For the text-containing cell, return its midpoint in (X, Y) coordinate format. 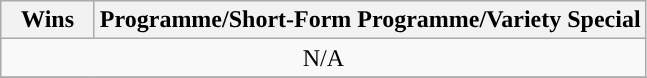
Wins (48, 20)
Programme/Short-Form Programme/Variety Special (370, 20)
N/A (324, 58)
